Scan for the cell matching the given text and deliver its (X, Y) coordinate at center. 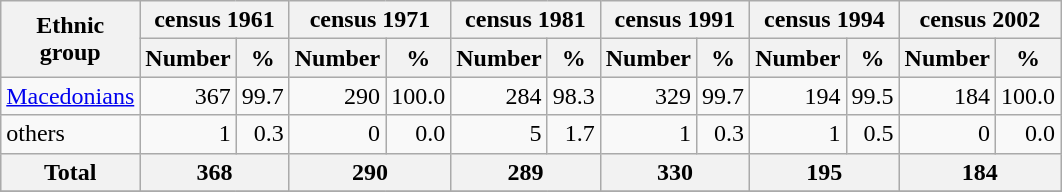
284 (499, 96)
Ethnicgroup (70, 39)
329 (648, 96)
Macedonians (70, 96)
census 1981 (526, 20)
census 1961 (214, 20)
census 2002 (980, 20)
289 (526, 172)
Total (70, 172)
99.5 (872, 96)
census 1991 (674, 20)
census 1994 (824, 20)
195 (824, 172)
330 (674, 172)
367 (188, 96)
194 (798, 96)
census 1971 (370, 20)
others (70, 134)
1.7 (574, 134)
98.3 (574, 96)
0.5 (872, 134)
5 (499, 134)
368 (214, 172)
